Scan for the cell matching the given text and deliver its (X, Y) coordinate at center. 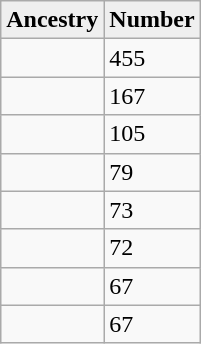
Ancestry (52, 20)
167 (152, 96)
Number (152, 20)
455 (152, 58)
105 (152, 134)
73 (152, 210)
72 (152, 248)
79 (152, 172)
